Capture the cell that displays the provided text and extract its [x, y] central coordinate. 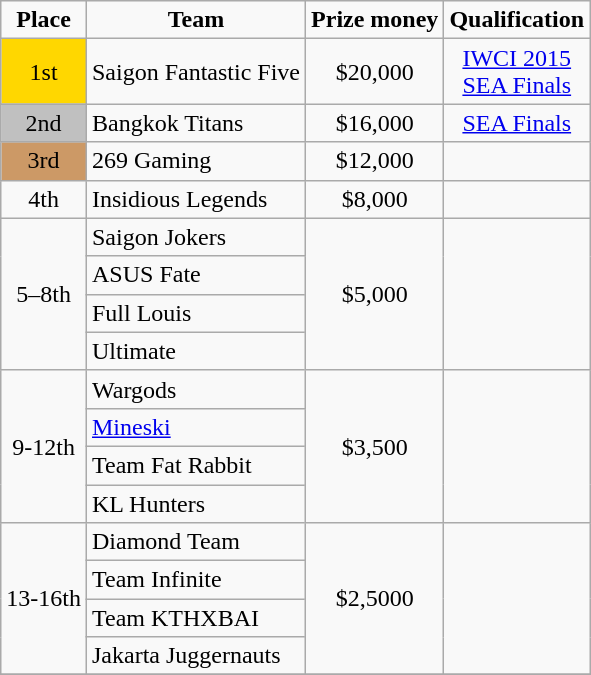
Mineski [196, 427]
4th [44, 199]
9-12th [44, 446]
$20,000 [375, 72]
Saigon Jokers [196, 237]
ASUS Fate [196, 275]
Wargods [196, 389]
5–8th [44, 294]
1st [44, 72]
Team Infinite [196, 580]
$12,000 [375, 161]
SEA Finals [517, 123]
Insidious Legends [196, 199]
Full Louis [196, 313]
Saigon Fantastic Five [196, 72]
Team KTHXBAI [196, 618]
$2,5000 [375, 599]
Team Fat Rabbit [196, 465]
Team [196, 20]
Diamond Team [196, 542]
Bangkok Titans [196, 123]
Ultimate [196, 351]
269 Gaming [196, 161]
$8,000 [375, 199]
Place [44, 20]
$5,000 [375, 294]
13-16th [44, 599]
$16,000 [375, 123]
3rd [44, 161]
2nd [44, 123]
Qualification [517, 20]
IWCI 2015 SEA Finals [517, 72]
Jakarta Juggernauts [196, 656]
KL Hunters [196, 503]
$3,500 [375, 446]
Prize money [375, 20]
